Capture the cell that displays the provided text and extract its [X, Y] central coordinate. 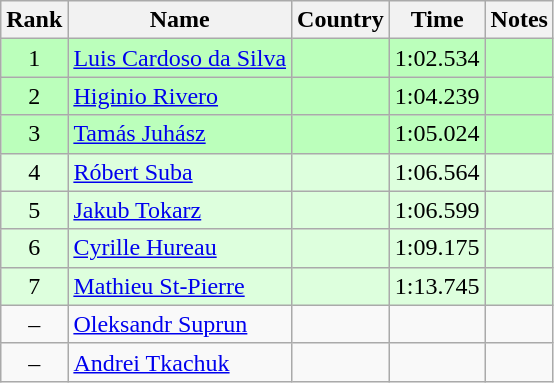
3 [34, 134]
6 [34, 248]
Oleksandr Suprun [180, 324]
1:02.534 [437, 58]
5 [34, 210]
Tamás Juhász [180, 134]
Rank [34, 20]
4 [34, 172]
Notes [519, 20]
Higinio Rivero [180, 96]
1:09.175 [437, 248]
1:05.024 [437, 134]
Country [341, 20]
Jakub Tokarz [180, 210]
7 [34, 286]
2 [34, 96]
Cyrille Hureau [180, 248]
1:06.564 [437, 172]
Róbert Suba [180, 172]
1:06.599 [437, 210]
Time [437, 20]
Mathieu St-Pierre [180, 286]
Andrei Tkachuk [180, 362]
1 [34, 58]
1:04.239 [437, 96]
1:13.745 [437, 286]
Name [180, 20]
Luis Cardoso da Silva [180, 58]
